Return the [X, Y] coordinate for the center point of the cell that contains the specified text.  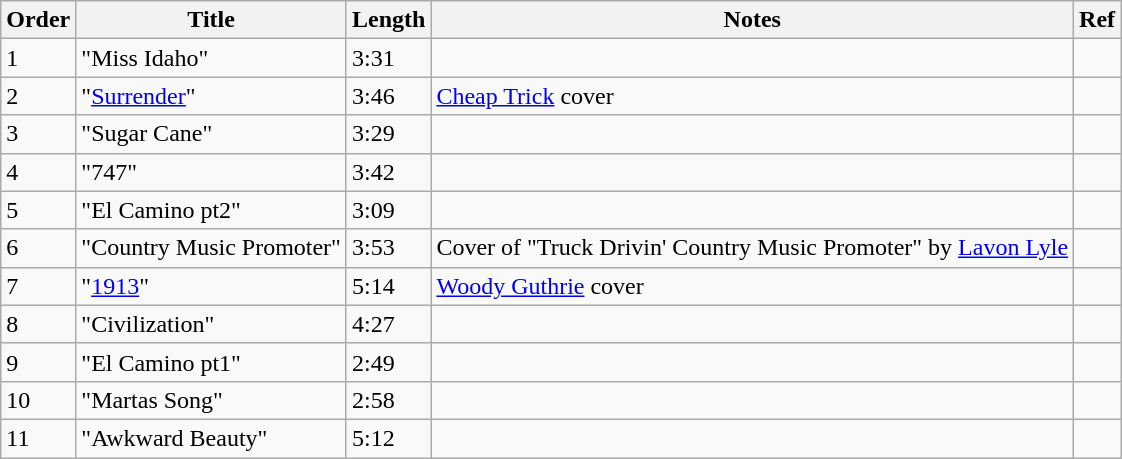
Woody Guthrie cover [752, 286]
11 [38, 438]
"Civilization" [212, 324]
8 [38, 324]
1 [38, 58]
10 [38, 400]
"Awkward Beauty" [212, 438]
"El Camino pt1" [212, 362]
3 [38, 134]
6 [38, 248]
2:58 [388, 400]
9 [38, 362]
5:12 [388, 438]
"El Camino pt2" [212, 210]
5:14 [388, 286]
3:29 [388, 134]
"Martas Song" [212, 400]
"Country Music Promoter" [212, 248]
3:42 [388, 172]
"747" [212, 172]
Title [212, 20]
4 [38, 172]
Ref [1098, 20]
2 [38, 96]
3:53 [388, 248]
"Sugar Cane" [212, 134]
"Miss Idaho" [212, 58]
3:46 [388, 96]
4:27 [388, 324]
5 [38, 210]
"1913" [212, 286]
3:31 [388, 58]
Notes [752, 20]
Cover of "Truck Drivin' Country Music Promoter" by Lavon Lyle [752, 248]
2:49 [388, 362]
"Surrender" [212, 96]
Cheap Trick cover [752, 96]
3:09 [388, 210]
7 [38, 286]
Order [38, 20]
Length [388, 20]
